Detect which cell encompasses the target text, then output its [x, y] center coordinate. 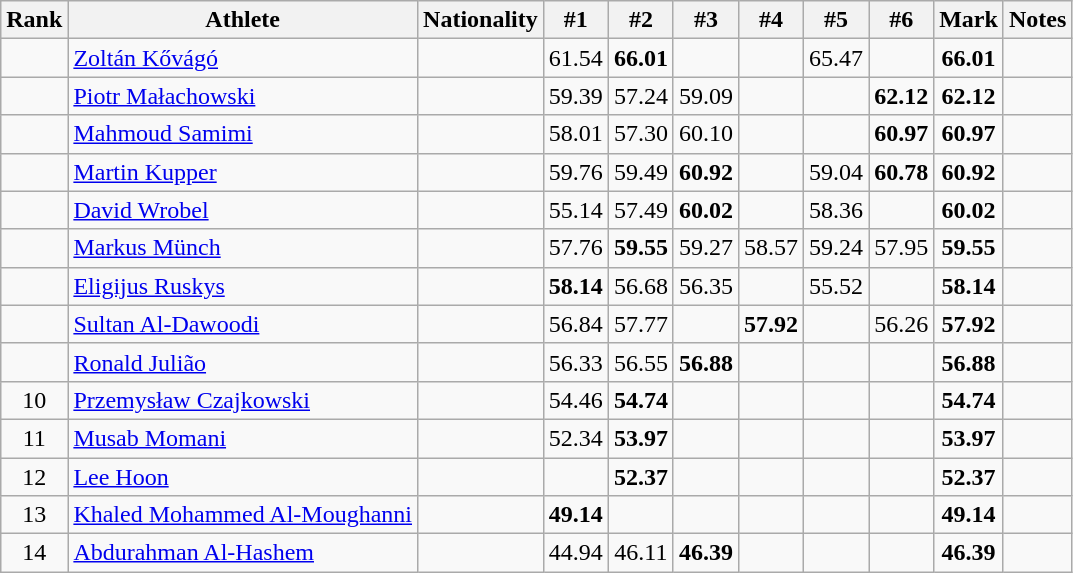
14 [34, 553]
44.94 [576, 553]
#5 [836, 20]
57.76 [576, 248]
Musab Momani [243, 438]
58.01 [576, 134]
59.76 [576, 172]
60.78 [902, 172]
55.52 [836, 286]
#6 [902, 20]
59.04 [836, 172]
#2 [640, 20]
Ronald Julião [243, 362]
56.35 [706, 286]
Khaled Mohammed Al-Moughanni [243, 515]
Przemysław Czajkowski [243, 400]
57.77 [640, 324]
56.26 [902, 324]
#3 [706, 20]
52.34 [576, 438]
Markus Münch [243, 248]
56.84 [576, 324]
Nationality [481, 20]
46.11 [640, 553]
60.10 [706, 134]
Notes [1037, 20]
Zoltán Kővágó [243, 58]
Abdurahman Al-Hashem [243, 553]
56.55 [640, 362]
56.33 [576, 362]
59.27 [706, 248]
59.49 [640, 172]
59.09 [706, 96]
Athlete [243, 20]
59.24 [836, 248]
Mark [969, 20]
57.30 [640, 134]
65.47 [836, 58]
57.95 [902, 248]
12 [34, 477]
#1 [576, 20]
56.68 [640, 286]
Martin Kupper [243, 172]
57.24 [640, 96]
#4 [770, 20]
10 [34, 400]
58.57 [770, 248]
Lee Hoon [243, 477]
Mahmoud Samimi [243, 134]
Eligijus Ruskys [243, 286]
David Wrobel [243, 210]
54.46 [576, 400]
Piotr Małachowski [243, 96]
Rank [34, 20]
11 [34, 438]
59.39 [576, 96]
55.14 [576, 210]
58.36 [836, 210]
13 [34, 515]
Sultan Al-Dawoodi [243, 324]
57.49 [640, 210]
61.54 [576, 58]
